For the text-containing cell, return its midpoint in [X, Y] coordinate format. 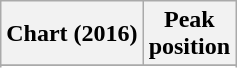
Peakposition [189, 34]
Chart (2016) [72, 34]
